Locate the cell with the specified text and output its (x, y) center coordinate. 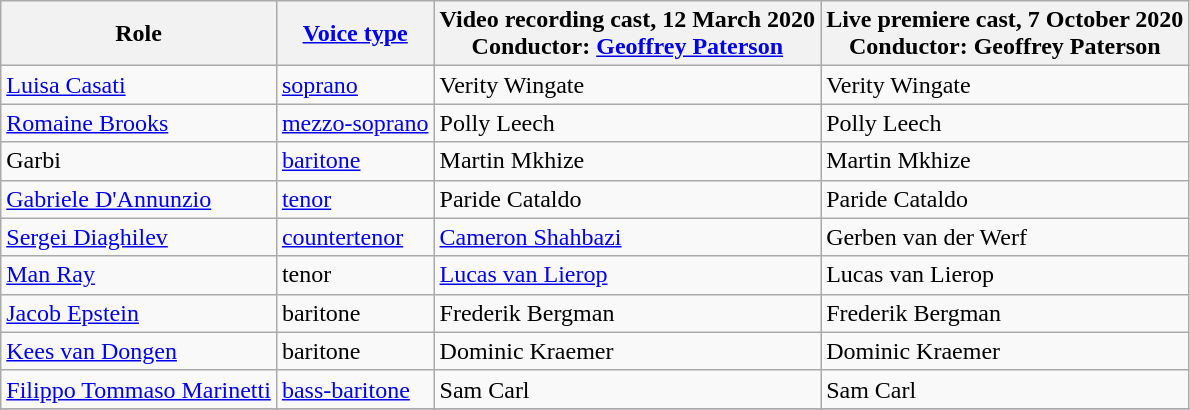
Garbi (139, 161)
Sergei Diaghilev (139, 237)
soprano (355, 85)
Kees van Dongen (139, 351)
Role (139, 34)
bass-baritone (355, 389)
Voice type (355, 34)
Video recording cast, 12 March 2020Conductor: Geoffrey Paterson (628, 34)
Romaine Brooks (139, 123)
mezzo-soprano (355, 123)
Gerben van der Werf (1005, 237)
Cameron Shahbazi (628, 237)
Jacob Epstein (139, 313)
Man Ray (139, 275)
Live premiere cast, 7 October 2020Conductor: Geoffrey Paterson (1005, 34)
Gabriele D'Annunzio (139, 199)
countertenor (355, 237)
Filippo Tommaso Marinetti (139, 389)
Luisa Casati (139, 85)
